Extract the (x, y) coordinate from the center of the cell holding the provided text.  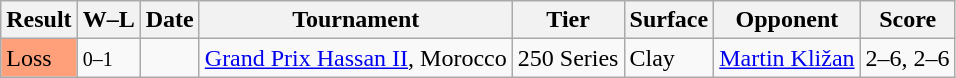
W–L (108, 20)
Loss (39, 58)
Score (908, 20)
Result (39, 20)
0–1 (108, 58)
Tournament (356, 20)
Clay (669, 58)
Surface (669, 20)
Martin Kližan (787, 58)
2–6, 2–6 (908, 58)
Tier (568, 20)
Grand Prix Hassan II, Morocco (356, 58)
Date (170, 20)
250 Series (568, 58)
Opponent (787, 20)
